Output the [x, y] coordinate of the center of the cell containing the given text.  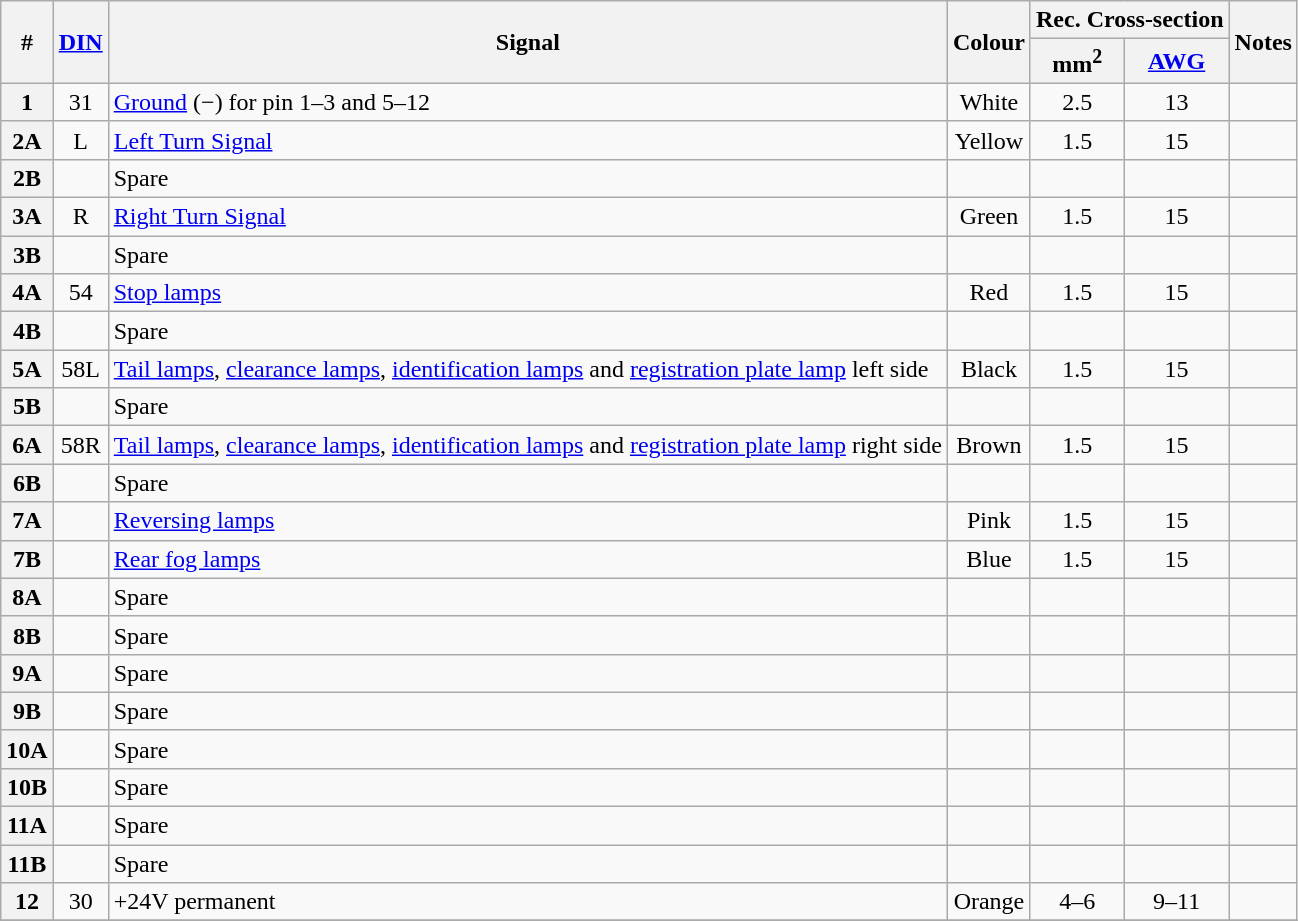
Pink [988, 521]
9–11 [1176, 902]
Rec. Cross-section [1130, 20]
11B [27, 864]
4–6 [1077, 902]
2.5 [1077, 102]
7B [27, 559]
30 [80, 902]
Blue [988, 559]
54 [80, 293]
3B [27, 255]
4B [27, 331]
Rear fog lamps [528, 559]
13 [1176, 102]
Reversing lamps [528, 521]
12 [27, 902]
Tail lamps, clearance lamps, identification lamps and registration plate lamp left side [528, 369]
Notes [1263, 42]
2B [27, 178]
Black [988, 369]
9A [27, 673]
3A [27, 217]
10A [27, 749]
Stop lamps [528, 293]
Tail lamps, clearance lamps, identification lamps and registration plate lamp right side [528, 445]
L [80, 140]
31 [80, 102]
8A [27, 597]
5A [27, 369]
Yellow [988, 140]
Brown [988, 445]
Left Turn Signal [528, 140]
Ground (−) for pin 1–3 and 5–12 [528, 102]
# [27, 42]
9B [27, 711]
DIN [80, 42]
8B [27, 635]
5B [27, 407]
58L [80, 369]
11A [27, 826]
Signal [528, 42]
mm2 [1077, 62]
R [80, 217]
6B [27, 483]
Red [988, 293]
10B [27, 787]
Right Turn Signal [528, 217]
AWG [1176, 62]
4A [27, 293]
6A [27, 445]
58R [80, 445]
7A [27, 521]
Colour [988, 42]
Orange [988, 902]
Green [988, 217]
2A [27, 140]
+24V permanent [528, 902]
1 [27, 102]
White [988, 102]
